Return (X, Y) of the center of cell containing provided text 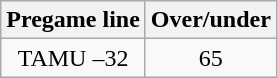
Over/under (210, 20)
65 (210, 58)
Pregame line (74, 20)
TAMU –32 (74, 58)
